Find where the given text appears and provide that cell's center as (x, y) coordinate. 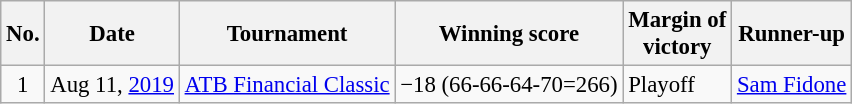
Date (112, 34)
1 (23, 85)
Margin ofvictory (678, 34)
Aug 11, 2019 (112, 85)
Winning score (509, 34)
Sam Fidone (792, 85)
−18 (66-66-64-70=266) (509, 85)
No. (23, 34)
Playoff (678, 85)
Runner-up (792, 34)
ATB Financial Classic (287, 85)
Tournament (287, 34)
